For the text-containing cell, return its midpoint in [x, y] coordinate format. 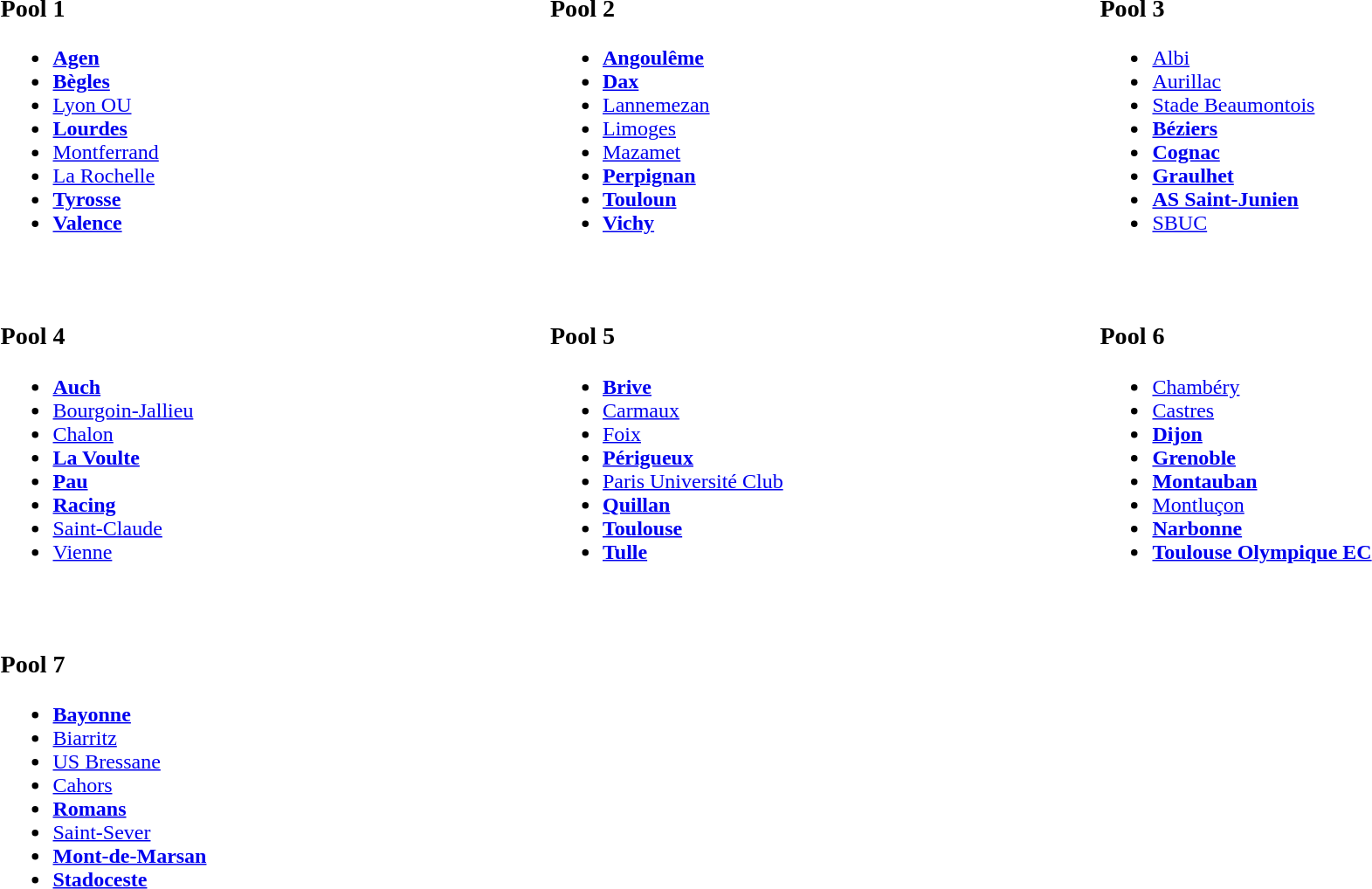
Pool 5BriveCarmauxFoixPérigueuxParis Université ClubQuillanToulouseTulle [817, 429]
